Determine the (x, y) coordinate at the center of the cell enclosing the given text.  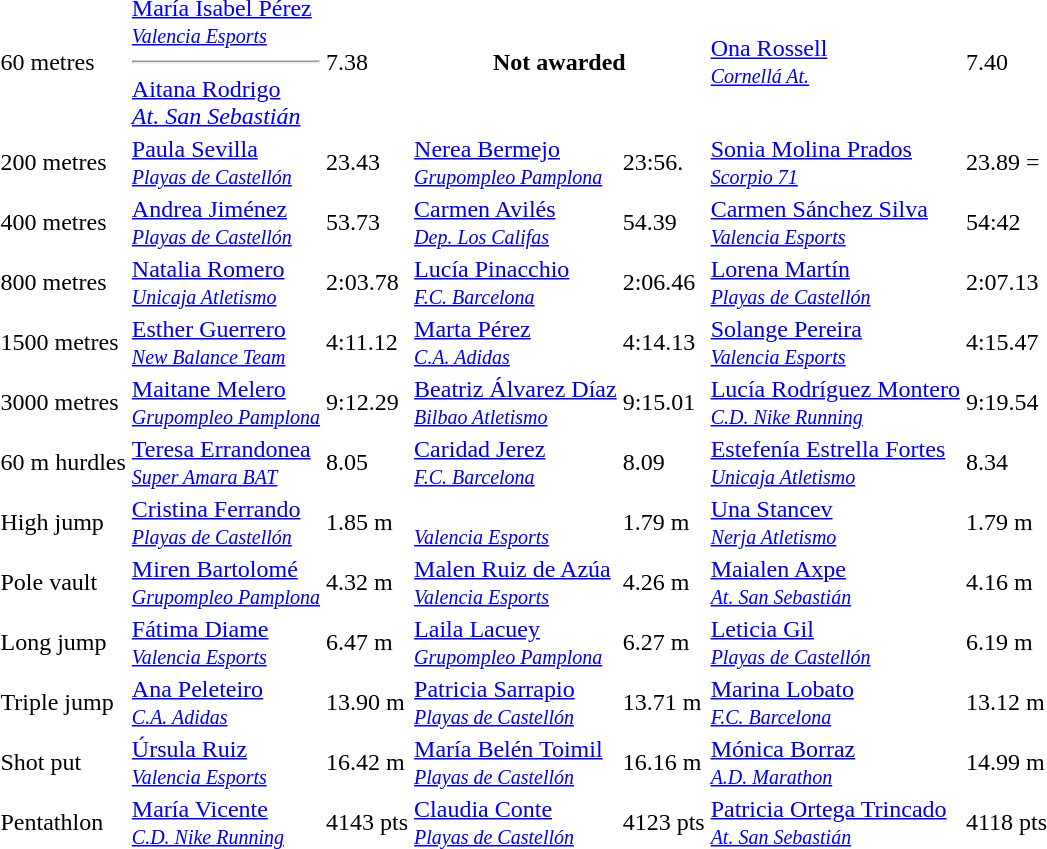
Una StancevNerja Atletismo (835, 522)
2:06.46 (664, 282)
Laila LacueyGrupompleo Pamplona (516, 642)
Maitane MeleroGrupompleo Pamplona (226, 402)
Marina LobatoF.C. Barcelona (835, 702)
Úrsula RuizValencia Esports (226, 762)
Teresa ErrandoneaSuper Amara BAT (226, 462)
Beatriz Álvarez DíazBilbao Atletismo (516, 402)
Maialen AxpeAt. San Sebastián (835, 582)
Valencia Esports (516, 522)
Paula SevillaPlayas de Castellón (226, 162)
9:12.29 (368, 402)
Esther GuerreroNew Balance Team (226, 342)
6.27 m (664, 642)
Estefenía Estrella FortesUnicaja Atletismo (835, 462)
23.43 (368, 162)
Carmen Sánchez SilvaValencia Esports (835, 222)
Mónica BorrazA.D. Marathon (835, 762)
Fátima DiameValencia Esports (226, 642)
Marta PérezC.A. Adidas (516, 342)
4:11.12 (368, 342)
16.42 m (368, 762)
Solange PereiraValencia Esports (835, 342)
Lucía Rodríguez MonteroC.D. Nike Running (835, 402)
8.05 (368, 462)
Nerea BermejoGrupompleo Pamplona (516, 162)
2:03.78 (368, 282)
Miren BartoloméGrupompleo Pamplona (226, 582)
Lucía PinacchioF.C. Barcelona (516, 282)
Caridad JerezF.C. Barcelona (516, 462)
Lorena MartínPlayas de Castellón (835, 282)
54.39 (664, 222)
13.71 m (664, 702)
María Belén ToimilPlayas de Castellón (516, 762)
1.85 m (368, 522)
1.79 m (664, 522)
23:56. (664, 162)
Malen Ruiz de AzúaValencia Esports (516, 582)
Sonia Molina PradosScorpio 71 (835, 162)
Andrea JiménezPlayas de Castellón (226, 222)
8.09 (664, 462)
Leticia GilPlayas de Castellón (835, 642)
Ana PeleteiroC.A. Adidas (226, 702)
6.47 m (368, 642)
Patricia SarrapioPlayas de Castellón (516, 702)
Cristina FerrandoPlayas de Castellón (226, 522)
13.90 m (368, 702)
16.16 m (664, 762)
53.73 (368, 222)
Natalia RomeroUnicaja Atletismo (226, 282)
9:15.01 (664, 402)
4:14.13 (664, 342)
4.26 m (664, 582)
4.32 m (368, 582)
Carmen AvilésDep. Los Califas (516, 222)
